From the cell containing the given text, extract its center point as [X, Y] coordinate. 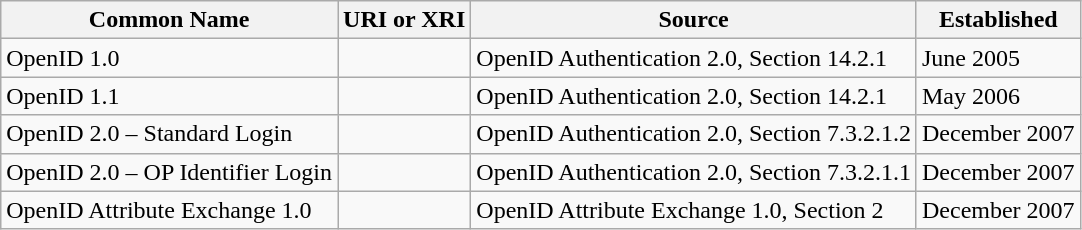
OpenID Authentication 2.0, Section 7.3.2.1.2 [694, 134]
OpenID 1.0 [170, 58]
May 2006 [998, 96]
URI or XRI [404, 20]
OpenID Authentication 2.0, Section 7.3.2.1.1 [694, 172]
OpenID 2.0 – OP Identifier Login [170, 172]
June 2005 [998, 58]
Source [694, 20]
OpenID Attribute Exchange 1.0, Section 2 [694, 210]
Common Name [170, 20]
OpenID 1.1 [170, 96]
OpenID Attribute Exchange 1.0 [170, 210]
Established [998, 20]
OpenID 2.0 – Standard Login [170, 134]
